Find where the given text appears and provide that cell's center as [x, y] coordinate. 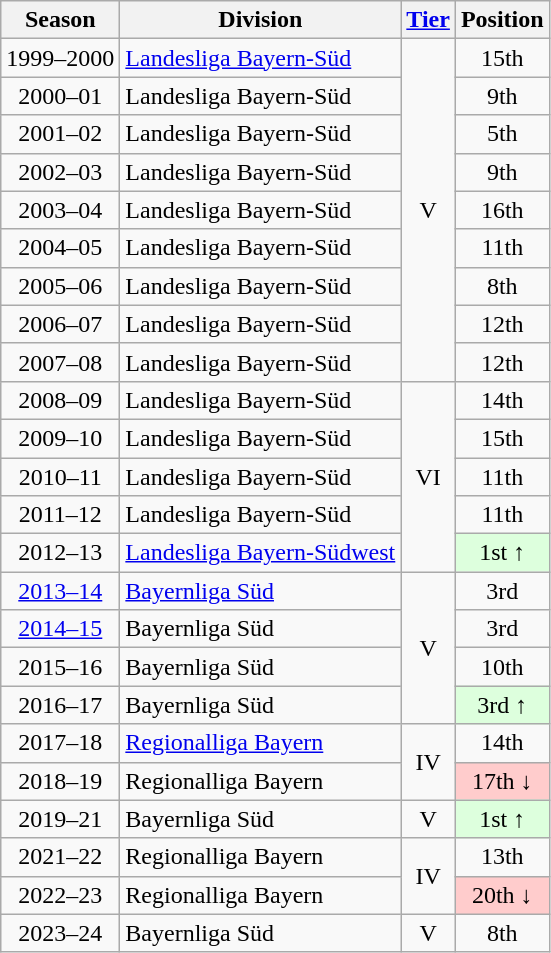
2021–22 [60, 857]
2011–12 [60, 515]
16th [502, 210]
2013–14 [60, 591]
5th [502, 134]
2006–07 [60, 324]
2018–19 [60, 781]
2009–10 [60, 438]
2019–21 [60, 819]
2004–05 [60, 248]
2012–13 [60, 553]
3rd ↑ [502, 705]
2008–09 [60, 400]
VI [428, 476]
2002–03 [60, 172]
10th [502, 667]
2001–02 [60, 134]
Landesliga Bayern-Südwest [260, 553]
20th ↓ [502, 895]
2017–18 [60, 743]
2023–24 [60, 933]
2005–06 [60, 286]
Tier [428, 20]
2000–01 [60, 96]
2015–16 [60, 667]
2007–08 [60, 362]
2003–04 [60, 210]
2016–17 [60, 705]
2022–23 [60, 895]
2014–15 [60, 629]
1999–2000 [60, 58]
Position [502, 20]
Division [260, 20]
2010–11 [60, 477]
Season [60, 20]
17th ↓ [502, 781]
13th [502, 857]
